Find where the given text appears and provide that cell's center as [x, y] coordinate. 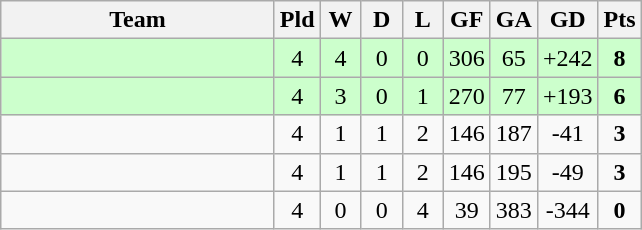
GA [514, 20]
D [382, 20]
-41 [568, 134]
W [340, 20]
8 [620, 58]
Pts [620, 20]
270 [466, 96]
+242 [568, 58]
Pld [297, 20]
39 [466, 210]
Team [138, 20]
306 [466, 58]
195 [514, 172]
187 [514, 134]
77 [514, 96]
+193 [568, 96]
-344 [568, 210]
6 [620, 96]
L [422, 20]
-49 [568, 172]
GD [568, 20]
383 [514, 210]
GF [466, 20]
65 [514, 58]
